Capture the cell that displays the provided text and extract its [X, Y] central coordinate. 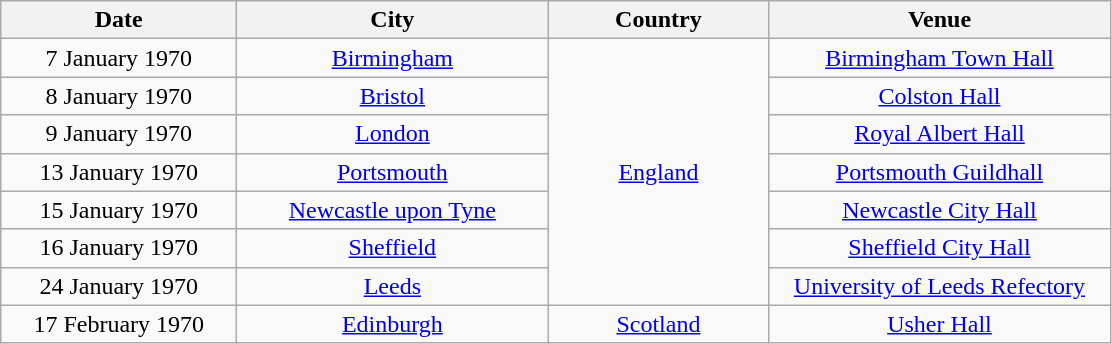
15 January 1970 [119, 210]
University of Leeds Refectory [940, 286]
Edinburgh [392, 324]
7 January 1970 [119, 58]
13 January 1970 [119, 172]
24 January 1970 [119, 286]
Sheffield City Hall [940, 248]
9 January 1970 [119, 134]
Leeds [392, 286]
Date [119, 20]
Portsmouth Guildhall [940, 172]
Usher Hall [940, 324]
London [392, 134]
Newcastle City Hall [940, 210]
Newcastle upon Tyne [392, 210]
City [392, 20]
Bristol [392, 96]
Royal Albert Hall [940, 134]
16 January 1970 [119, 248]
Sheffield [392, 248]
Scotland [658, 324]
8 January 1970 [119, 96]
Venue [940, 20]
Colston Hall [940, 96]
England [658, 172]
17 February 1970 [119, 324]
Country [658, 20]
Birmingham Town Hall [940, 58]
Birmingham [392, 58]
Portsmouth [392, 172]
